Locate the cell with the specified text and output its [X, Y] center coordinate. 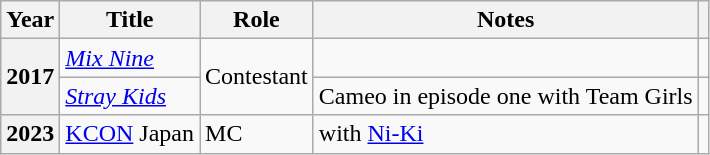
Role [257, 20]
Title [130, 20]
Mix Nine [130, 58]
Stray Kids [130, 96]
Contestant [257, 77]
Cameo in episode one with Team Girls [506, 96]
Year [30, 20]
with Ni-Ki [506, 134]
2017 [30, 77]
MC [257, 134]
Notes [506, 20]
2023 [30, 134]
KCON Japan [130, 134]
